For the text-containing cell, return its midpoint in (X, Y) coordinate format. 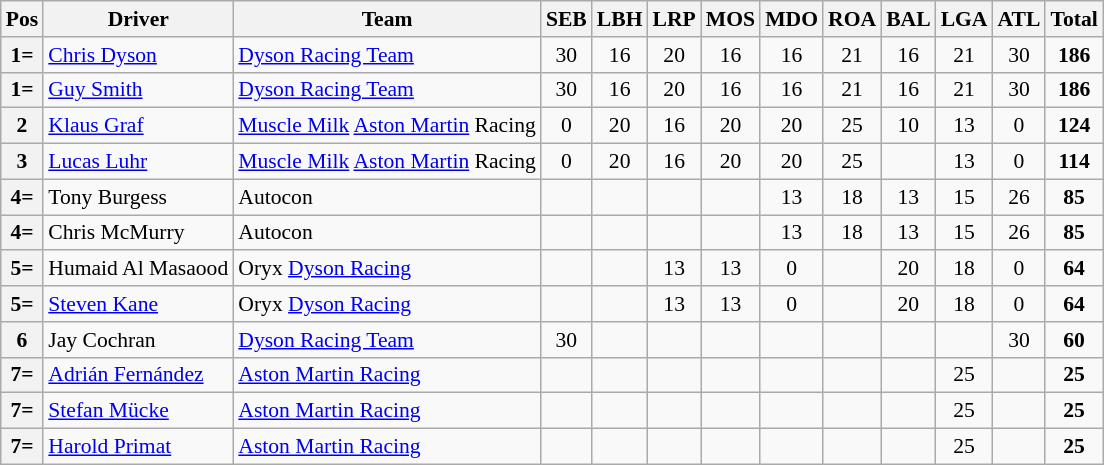
ATL (1020, 19)
2 (22, 126)
Harold Primat (138, 447)
Team (387, 19)
Chris Dyson (138, 55)
6 (22, 340)
BAL (908, 19)
Pos (22, 19)
LGA (964, 19)
60 (1074, 340)
Humaid Al Masaood (138, 269)
Guy Smith (138, 90)
LBH (620, 19)
LRP (674, 19)
Total (1074, 19)
3 (22, 162)
114 (1074, 162)
Jay Cochran (138, 340)
Chris McMurry (138, 233)
Stefan Mücke (138, 411)
ROA (852, 19)
Driver (138, 19)
124 (1074, 126)
Tony Burgess (138, 197)
MOS (730, 19)
10 (908, 126)
Klaus Graf (138, 126)
MDO (792, 19)
Steven Kane (138, 304)
Lucas Luhr (138, 162)
Adrián Fernández (138, 375)
SEB (566, 19)
